Capture the cell that displays the provided text and extract its [X, Y] central coordinate. 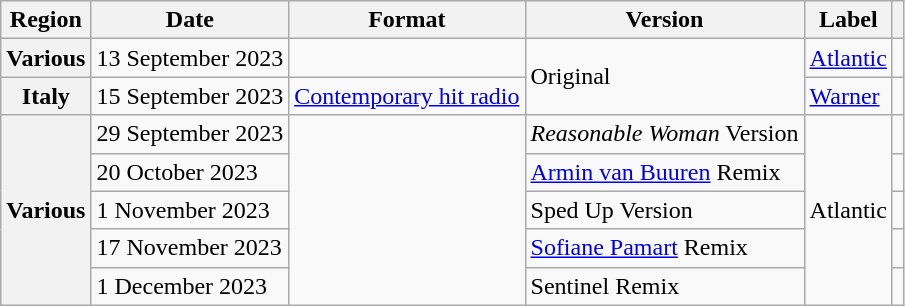
Label [848, 20]
Date [190, 20]
Sentinel Remix [664, 286]
1 December 2023 [190, 286]
Original [664, 77]
Contemporary hit radio [407, 96]
Reasonable Woman Version [664, 134]
Version [664, 20]
Format [407, 20]
Italy [46, 96]
Region [46, 20]
Sped Up Version [664, 210]
20 October 2023 [190, 172]
29 September 2023 [190, 134]
17 November 2023 [190, 248]
1 November 2023 [190, 210]
Warner [848, 96]
13 September 2023 [190, 58]
Armin van Buuren Remix [664, 172]
15 September 2023 [190, 96]
Sofiane Pamart Remix [664, 248]
